For the text-containing cell, return its midpoint in [x, y] coordinate format. 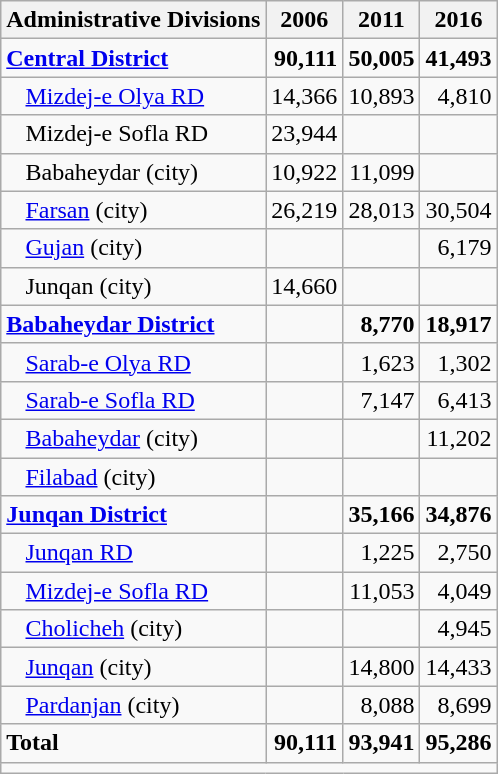
95,286 [458, 743]
7,147 [382, 400]
2006 [304, 20]
1,623 [382, 362]
6,413 [458, 400]
6,179 [458, 248]
4,810 [458, 96]
10,893 [382, 96]
Sarab-e Olya RD [134, 362]
23,944 [304, 134]
Farsan (city) [134, 210]
35,166 [382, 515]
8,770 [382, 324]
14,366 [304, 96]
Total [134, 743]
34,876 [458, 515]
Sarab-e Sofla RD [134, 400]
Filabad (city) [134, 477]
8,699 [458, 705]
4,049 [458, 591]
Administrative Divisions [134, 20]
14,433 [458, 667]
Babaheydar District [134, 324]
Gujan (city) [134, 248]
2016 [458, 20]
10,922 [304, 172]
93,941 [382, 743]
11,053 [382, 591]
1,302 [458, 362]
11,202 [458, 438]
1,225 [382, 553]
2,750 [458, 553]
8,088 [382, 705]
2011 [382, 20]
Junqan District [134, 515]
Cholicheh (city) [134, 629]
14,800 [382, 667]
Pardanjan (city) [134, 705]
4,945 [458, 629]
Central District [134, 58]
26,219 [304, 210]
41,493 [458, 58]
18,917 [458, 324]
14,660 [304, 286]
30,504 [458, 210]
Mizdej-e Olya RD [134, 96]
Junqan RD [134, 553]
50,005 [382, 58]
11,099 [382, 172]
28,013 [382, 210]
